Return the [x, y] coordinate for the center point of the cell that contains the specified text.  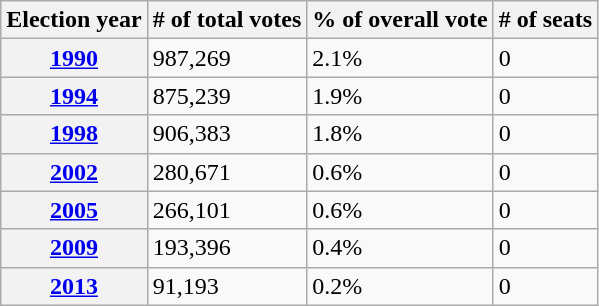
2009 [74, 248]
0.2% [400, 286]
987,269 [227, 58]
# of seats [545, 20]
1990 [74, 58]
2005 [74, 210]
280,671 [227, 172]
1.8% [400, 134]
906,383 [227, 134]
2002 [74, 172]
91,193 [227, 286]
193,396 [227, 248]
266,101 [227, 210]
Election year [74, 20]
2.1% [400, 58]
2013 [74, 286]
1994 [74, 96]
0.4% [400, 248]
1.9% [400, 96]
875,239 [227, 96]
% of overall vote [400, 20]
1998 [74, 134]
# of total votes [227, 20]
